Capture the cell that displays the provided text and extract its [x, y] central coordinate. 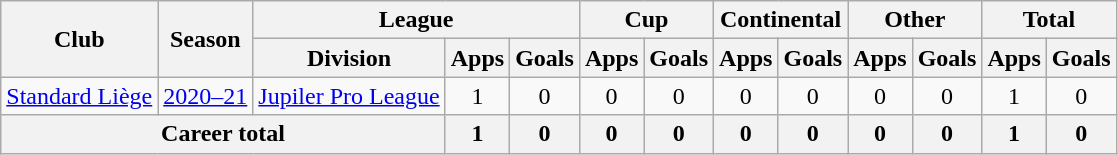
Other [915, 20]
Cup [646, 20]
League [416, 20]
Continental [781, 20]
Career total [223, 134]
2020–21 [206, 96]
Club [80, 39]
Total [1049, 20]
Standard Liège [80, 96]
Division [349, 58]
Jupiler Pro League [349, 96]
Season [206, 39]
